Search for the cell housing the specified text and yield its [X, Y] center coordinate. 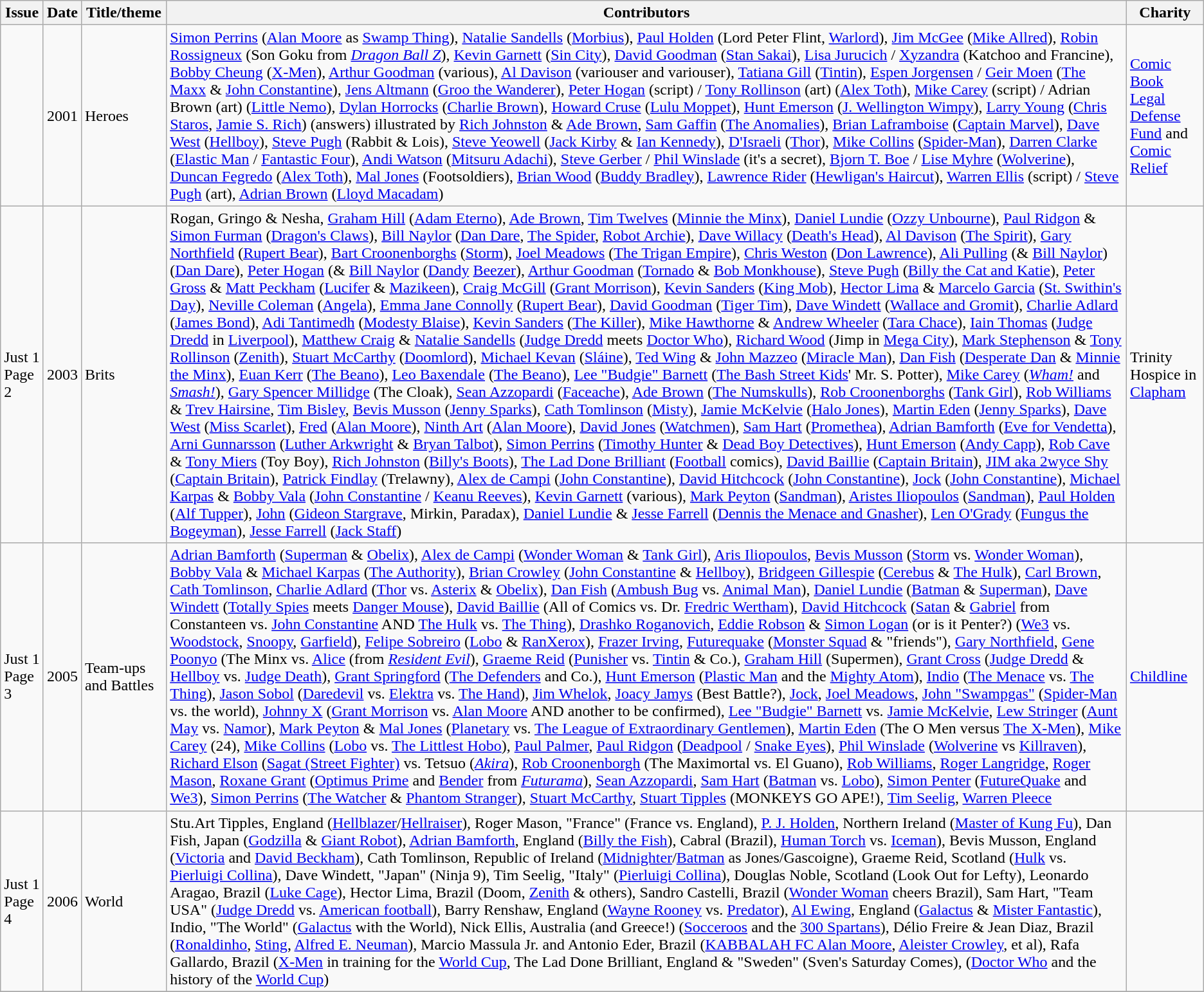
Childline [1165, 677]
World [123, 901]
Contributors [647, 13]
2005 [62, 677]
Trinity Hospice in Clapham [1165, 374]
Comic Book Legal Defense Fund and Comic Relief [1165, 116]
Just 1 Page 4 [22, 901]
Just 1 Page 2 [22, 374]
Issue [22, 13]
2001 [62, 116]
Date [62, 13]
Title/theme [123, 13]
Brits [123, 374]
2003 [62, 374]
Heroes [123, 116]
2006 [62, 901]
Just 1 Page 3 [22, 677]
Team-ups and Battles [123, 677]
Charity [1165, 13]
